Locate the cell with the specified text and output its (x, y) center coordinate. 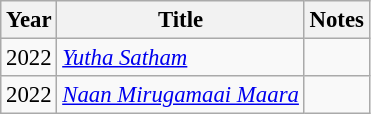
Naan Mirugamaai Maara (180, 95)
Title (180, 20)
Year (29, 20)
Notes (336, 20)
Yutha Satham (180, 58)
